Find where the given text appears and provide that cell's center as [X, Y] coordinate. 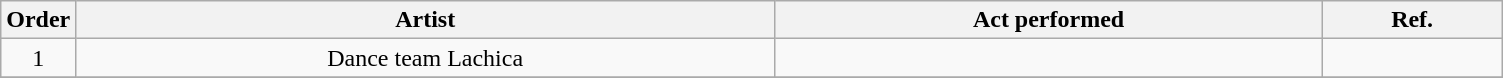
Ref. [1412, 20]
Act performed [1048, 20]
Dance team Lachica [426, 58]
Order [38, 20]
1 [38, 58]
Artist [426, 20]
